Determine the (x, y) coordinate at the center of the cell enclosing the given text.  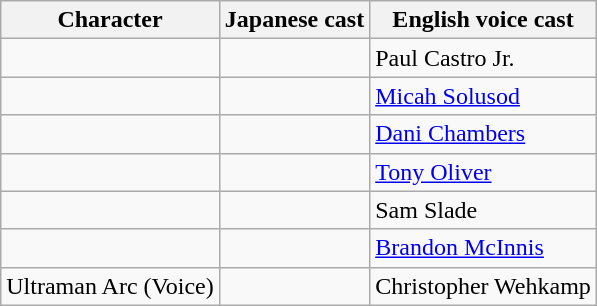
Japanese cast (294, 20)
Sam Slade (484, 210)
Tony Oliver (484, 172)
Micah Solusod (484, 96)
Dani Chambers (484, 134)
Brandon McInnis (484, 248)
English voice cast (484, 20)
Ultraman Arc (Voice) (110, 286)
Character (110, 20)
Christopher Wehkamp (484, 286)
Paul Castro Jr. (484, 58)
